Detect which cell encompasses the target text, then output its (X, Y) center coordinate. 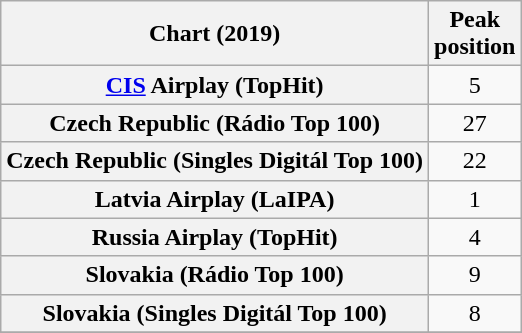
1 (475, 199)
CIS Airplay (TopHit) (215, 85)
Russia Airplay (TopHit) (215, 237)
Latvia Airplay (LaIPA) (215, 199)
9 (475, 275)
Chart (2019) (215, 34)
Slovakia (Rádio Top 100) (215, 275)
5 (475, 85)
27 (475, 123)
8 (475, 313)
4 (475, 237)
Peakposition (475, 34)
22 (475, 161)
Czech Republic (Rádio Top 100) (215, 123)
Slovakia (Singles Digitál Top 100) (215, 313)
Czech Republic (Singles Digitál Top 100) (215, 161)
